Find where the given text appears and provide that cell's center as (x, y) coordinate. 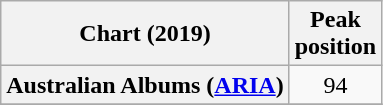
Peakposition (335, 34)
Australian Albums (ARIA) (145, 85)
94 (335, 85)
Chart (2019) (145, 34)
